Output the [x, y] coordinate of the center of the cell containing the given text.  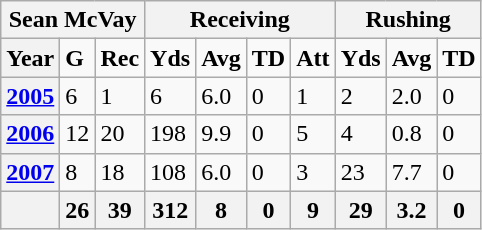
Att [313, 58]
Rushing [408, 20]
108 [170, 172]
3 [313, 172]
18 [120, 172]
20 [120, 134]
9.9 [222, 134]
G [78, 58]
Rec [120, 58]
29 [360, 210]
Receiving [240, 20]
9 [313, 210]
2007 [30, 172]
39 [120, 210]
2005 [30, 96]
Sean McVay [73, 20]
26 [78, 210]
Year [30, 58]
7.7 [412, 172]
5 [313, 134]
312 [170, 210]
23 [360, 172]
0.8 [412, 134]
2006 [30, 134]
3.2 [412, 210]
4 [360, 134]
198 [170, 134]
12 [78, 134]
2 [360, 96]
2.0 [412, 96]
